Detect which cell encompasses the target text, then output its [x, y] center coordinate. 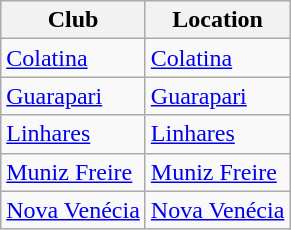
Club [74, 20]
Location [218, 20]
